Output the (x, y) coordinate of the center of the cell containing the given text.  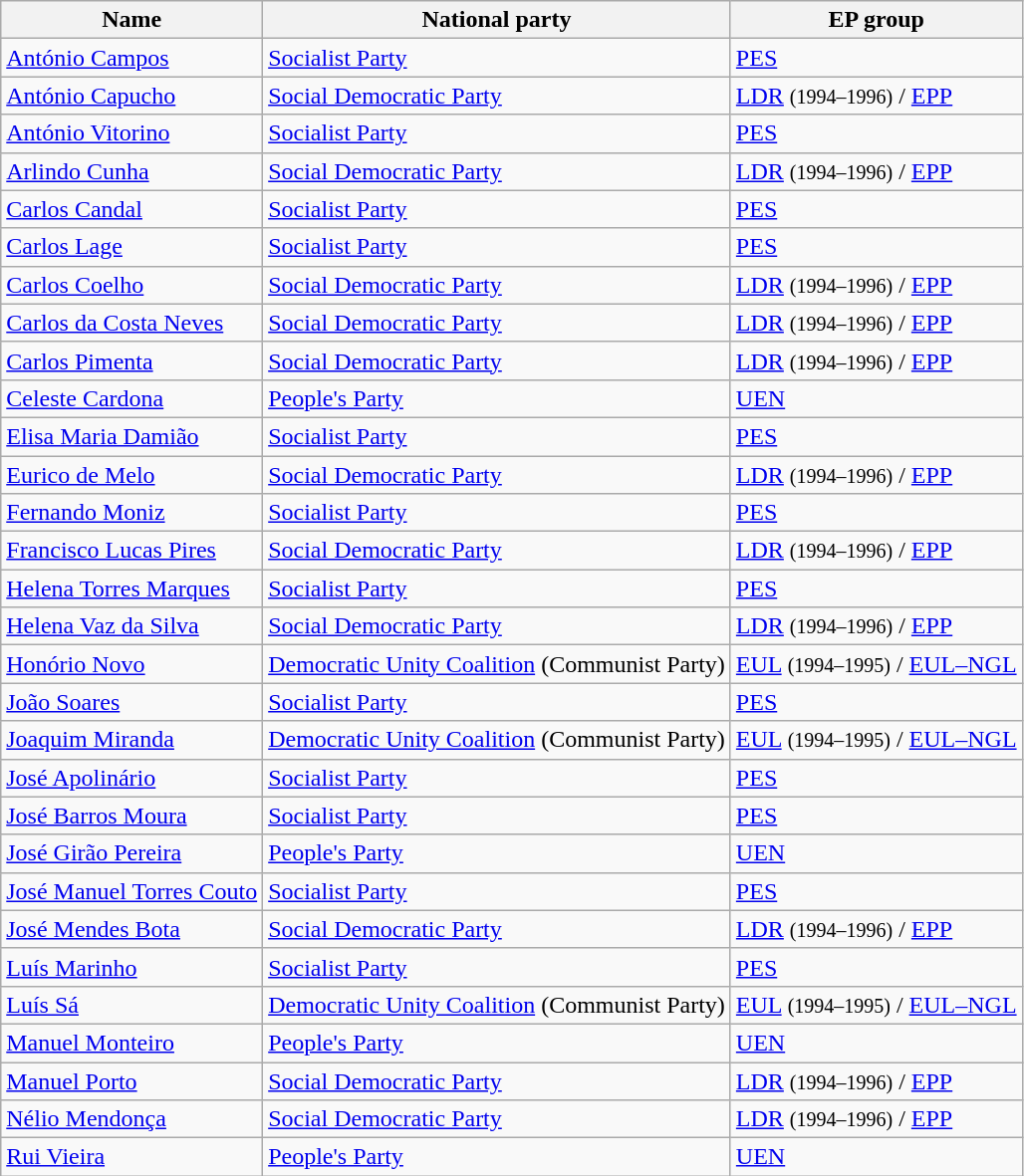
João Soares (131, 702)
EP group (877, 20)
Luís Marinho (131, 967)
Rui Vieira (131, 1157)
Joaquim Miranda (131, 740)
Carlos Lage (131, 247)
Helena Torres Marques (131, 588)
Carlos da Costa Neves (131, 323)
Elisa Maria Damião (131, 436)
Eurico de Melo (131, 475)
Carlos Pimenta (131, 360)
National party (497, 20)
Fernando Moniz (131, 513)
Carlos Candal (131, 209)
Carlos Coelho (131, 285)
Celeste Cardona (131, 398)
Name (131, 20)
Nélio Mendonça (131, 1119)
António Capucho (131, 96)
José Mendes Bota (131, 929)
Manuel Monteiro (131, 1043)
Honório Novo (131, 664)
José Barros Moura (131, 816)
António Vitorino (131, 133)
José Apolinário (131, 778)
Manuel Porto (131, 1080)
José Manuel Torres Couto (131, 891)
Luís Sá (131, 1005)
António Campos (131, 58)
Helena Vaz da Silva (131, 626)
Arlindo Cunha (131, 171)
Francisco Lucas Pires (131, 551)
José Girão Pereira (131, 853)
